Search for the cell housing the specified text and yield its [x, y] center coordinate. 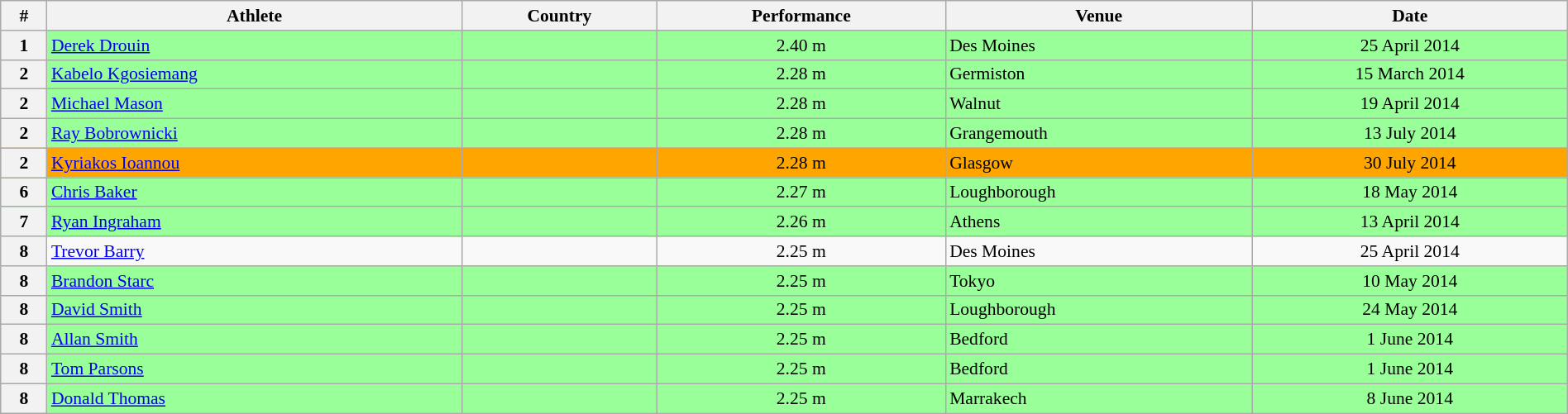
8 June 2014 [1409, 398]
Ray Bobrownicki [255, 134]
Ryan Ingraham [255, 222]
13 July 2014 [1409, 134]
Donald Thomas [255, 398]
Athens [1098, 222]
7 [24, 222]
2.26 m [802, 222]
Tom Parsons [255, 369]
Walnut [1098, 104]
Venue [1098, 16]
Germiston [1098, 74]
# [24, 16]
19 April 2014 [1409, 104]
Kyriakos Ioannou [255, 163]
10 May 2014 [1409, 281]
1 [24, 45]
Grangemouth [1098, 134]
30 July 2014 [1409, 163]
Trevor Barry [255, 251]
2.27 m [802, 193]
Chris Baker [255, 193]
24 May 2014 [1409, 310]
Allan Smith [255, 340]
Michael Mason [255, 104]
18 May 2014 [1409, 193]
David Smith [255, 310]
15 March 2014 [1409, 74]
Kabelo Kgosiemang [255, 74]
Glasgow [1098, 163]
Athlete [255, 16]
6 [24, 193]
Performance [802, 16]
2.40 m [802, 45]
Tokyo [1098, 281]
Marrakech [1098, 398]
Derek Drouin [255, 45]
13 April 2014 [1409, 222]
Brandon Starc [255, 281]
Date [1409, 16]
Country [559, 16]
